Identify which cell holds the provided text, then report its (x, y) central coordinate. 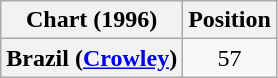
57 (230, 58)
Chart (1996) (92, 20)
Brazil (Crowley) (92, 58)
Position (230, 20)
